Find where the given text appears and provide that cell's center as (X, Y) coordinate. 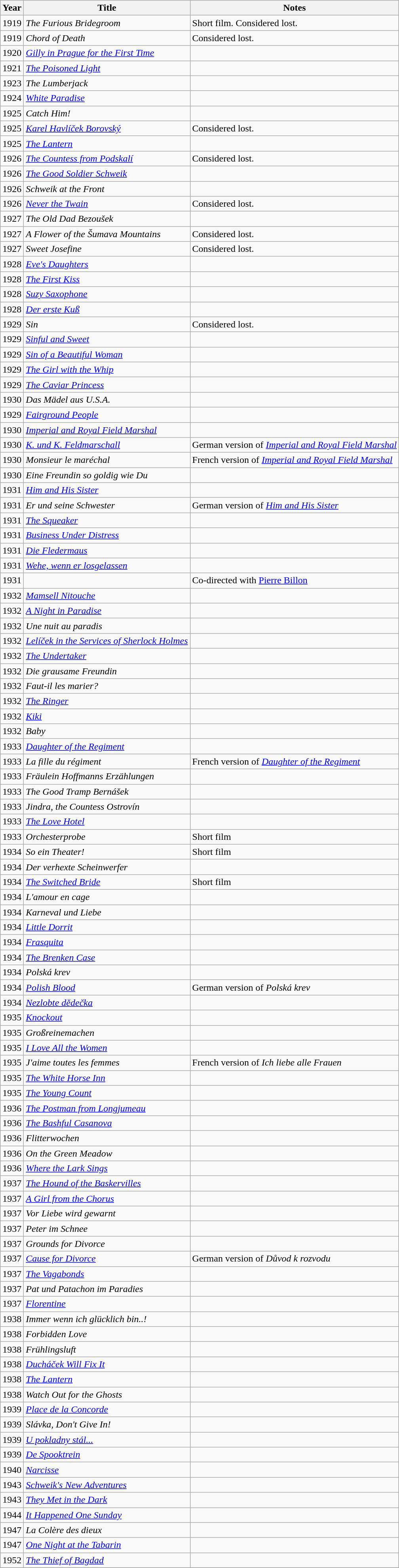
The Young Count (107, 1093)
German version of Důvod k rozvodu (294, 1259)
Knockout (107, 1018)
Co-directed with Pierre Billon (294, 580)
A Flower of the Šumava Mountains (107, 234)
Slávka, Don't Give In! (107, 1425)
Eine Freundin so goldig wie Du (107, 475)
Business Under Distress (107, 535)
The Good Tramp Bernášek (107, 792)
The First Kiss (107, 279)
Faut-il les marier? (107, 686)
Catch Him! (107, 113)
K. und K. Feldmarschall (107, 445)
Notes (294, 8)
Der erste Kuß (107, 309)
Der verhexte Scheinwerfer (107, 867)
Pat und Patachon im Paradies (107, 1289)
The Poisoned Light (107, 68)
The Caviar Princess (107, 384)
The Brenken Case (107, 957)
Suzy Saxophone (107, 294)
Chord of Death (107, 38)
Jindra, the Countess Ostrovín (107, 807)
Frühlingsluft (107, 1349)
Watch Out for the Ghosts (107, 1394)
Polish Blood (107, 988)
A Girl from the Chorus (107, 1199)
La Colère des dieux (107, 1530)
Gilly in Prague for the First Time (107, 53)
L'amour en cage (107, 897)
Never the Twain (107, 204)
J'aime toutes les femmes (107, 1063)
Him and His Sister (107, 490)
So ein Theater! (107, 852)
Vor Liebe wird gewarnt (107, 1214)
Baby (107, 731)
Title (107, 8)
The Postman from Longjumeau (107, 1108)
I Love All the Women (107, 1048)
Cause for Divorce (107, 1259)
German version of Imperial and Royal Field Marshal (294, 445)
Where the Lark Sings (107, 1168)
Peter im Schnee (107, 1229)
On the Green Meadow (107, 1153)
The Bashful Casanova (107, 1123)
1921 (12, 68)
Ducháček Will Fix It (107, 1364)
Little Dorrit (107, 927)
Kiki (107, 716)
Short film. Considered lost. (294, 23)
1944 (12, 1515)
Wehe, wenn er losgelassen (107, 565)
Sweet Josefine (107, 249)
Immer wenn ich glücklich bin..! (107, 1319)
Imperial and Royal Field Marshal (107, 430)
The Lumberjack (107, 83)
Das Mädel aus U.S.A. (107, 400)
Karneval und Liebe (107, 912)
Monsieur le maréchal (107, 460)
Fräulein Hoffmanns Erzählungen (107, 776)
Sin (107, 324)
The Love Hotel (107, 822)
Schweik at the Front (107, 189)
1920 (12, 53)
1923 (12, 83)
Grounds for Divorce (107, 1244)
Une nuit au paradis (107, 626)
Forbidden Love (107, 1334)
The Countess from Podskalí (107, 158)
The Squeaker (107, 520)
U pokladny stál... (107, 1440)
The Vagabonds (107, 1274)
Fairground People (107, 415)
Lelíček in the Services of Sherlock Holmes (107, 641)
Nezlobte dědečka (107, 1003)
French version of Ich liebe alle Frauen (294, 1063)
Florentine (107, 1304)
Year (12, 8)
Schweik's New Adventures (107, 1485)
White Paradise (107, 98)
German version of Him and His Sister (294, 505)
1952 (12, 1560)
Die Fledermaus (107, 550)
Er und seine Schwester (107, 505)
De Spooktrein (107, 1455)
French version of Imperial and Royal Field Marshal (294, 460)
Sin of a Beautiful Woman (107, 354)
The Undertaker (107, 656)
The Old Dad Bezoušek (107, 219)
The Thief of Bagdad (107, 1560)
1924 (12, 98)
Narcisse (107, 1470)
German version of Polská krev (294, 988)
Frasquita (107, 942)
The White Horse Inn (107, 1078)
Eve's Daughters (107, 264)
A Night in Paradise (107, 611)
Polská krev (107, 972)
Mamsell Nitouche (107, 596)
Die grausame Freundin (107, 671)
The Ringer (107, 701)
Karel Havlíček Borovský (107, 128)
Sinful and Sweet (107, 339)
Großreinemachen (107, 1033)
1940 (12, 1470)
The Girl with the Whip (107, 369)
French version of Daughter of the Regiment (294, 761)
Place de la Concorde (107, 1410)
One Night at the Tabarin (107, 1545)
The Hound of the Baskervilles (107, 1184)
They Met in the Dark (107, 1500)
The Furious Bridegroom (107, 23)
The Good Soldier Schweik (107, 173)
The Switched Bride (107, 882)
Orchesterprobe (107, 837)
Flitterwochen (107, 1138)
La fille du régiment (107, 761)
It Happened One Sunday (107, 1515)
Daughter of the Regiment (107, 746)
